Return the [X, Y] coordinate for the center point of the cell that contains the specified text.  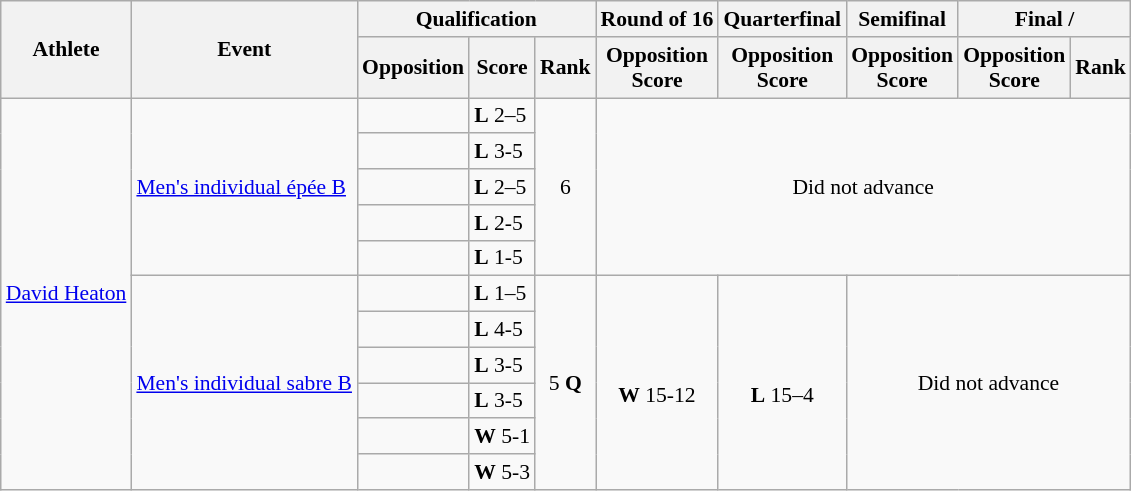
Men's individual épée B [244, 187]
W 5-3 [502, 472]
Final / [1044, 19]
Men's individual sabre B [244, 383]
6 [566, 187]
Opposition [413, 68]
Quarterfinal [782, 19]
Qualification [476, 19]
L 1–5 [502, 294]
L 4-5 [502, 330]
Event [244, 50]
David Heaton [66, 294]
L 2-5 [502, 223]
5 Q [566, 383]
L 1-5 [502, 258]
Semifinal [902, 19]
L 15–4 [782, 383]
Athlete [66, 50]
Round of 16 [658, 19]
Score [502, 68]
W 5-1 [502, 437]
W 15-12 [658, 383]
